Pinpoint the cell where the given text exists, returning its (x, y) midpoint coordinate. 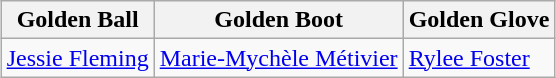
Rylee Foster (479, 58)
Marie-Mychèle Métivier (278, 58)
Golden Ball (78, 20)
Golden Boot (278, 20)
Jessie Fleming (78, 58)
Golden Glove (479, 20)
